Locate the cell with the specified text and output its (X, Y) center coordinate. 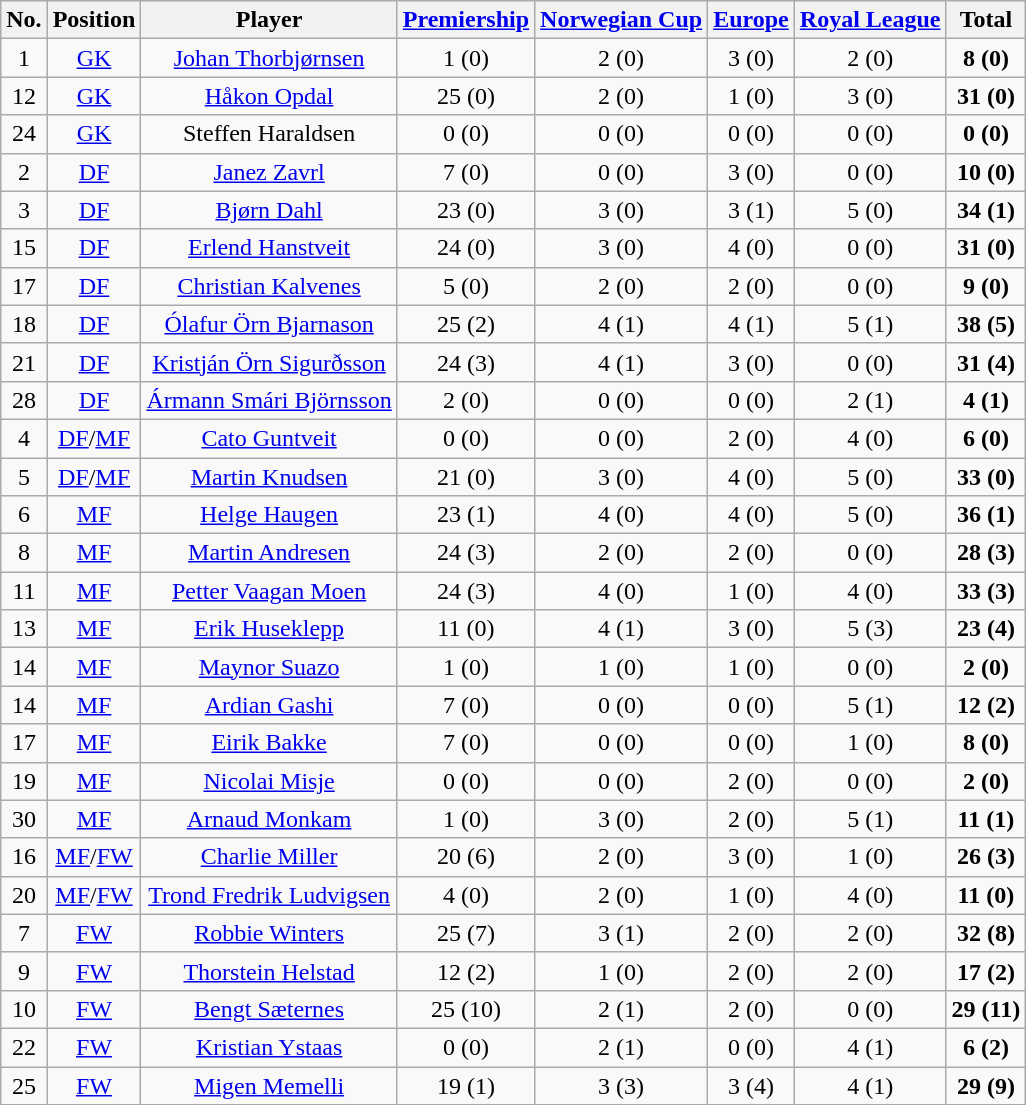
Ármann Smári Björnsson (269, 400)
16 (24, 857)
12 (24, 96)
6 (2) (986, 1047)
Bengt Sæternes (269, 1009)
5 (3) (870, 629)
25 (2) (466, 324)
19 (24, 781)
Maynor Suazo (269, 667)
Håkon Opdal (269, 96)
25 (24, 1085)
Cato Guntveit (269, 438)
Norwegian Cup (622, 20)
23 (4) (986, 629)
Royal League (870, 20)
Erik Huseklepp (269, 629)
17 (2) (986, 971)
21 (24, 362)
8 (24, 553)
20 (6) (466, 857)
Janez Zavrl (269, 172)
Robbie Winters (269, 933)
Ólafur Örn Bjarnason (269, 324)
36 (1) (986, 515)
10 (24, 1009)
5 (24, 477)
Kristian Ystaas (269, 1047)
6 (0) (986, 438)
28 (24, 400)
2 (24, 172)
Erlend Hanstveit (269, 248)
1 (24, 58)
3 (3) (622, 1085)
Christian Kalvenes (269, 286)
29 (11) (986, 1009)
32 (8) (986, 933)
25 (0) (466, 96)
Martin Knudsen (269, 477)
Nicolai Misje (269, 781)
30 (24, 819)
22 (24, 1047)
9 (24, 971)
21 (0) (466, 477)
11 (1) (986, 819)
19 (1) (466, 1085)
34 (1) (986, 210)
24 (24, 134)
Helge Haugen (269, 515)
Arnaud Monkam (269, 819)
No. (24, 20)
3 (4) (752, 1085)
Bjørn Dahl (269, 210)
Migen Memelli (269, 1085)
Martin Andresen (269, 553)
Johan Thorbjørnsen (269, 58)
9 (0) (986, 286)
Trond Fredrik Ludvigsen (269, 895)
33 (3) (986, 591)
Kristján Örn Sigurðsson (269, 362)
24 (0) (466, 248)
Charlie Miller (269, 857)
31 (4) (986, 362)
29 (9) (986, 1085)
23 (1) (466, 515)
Position (94, 20)
20 (24, 895)
4 (24, 438)
Player (269, 20)
23 (0) (466, 210)
18 (24, 324)
38 (5) (986, 324)
Petter Vaagan Moen (269, 591)
26 (3) (986, 857)
28 (3) (986, 553)
Steffen Haraldsen (269, 134)
13 (24, 629)
Thorstein Helstad (269, 971)
Premiership (466, 20)
25 (10) (466, 1009)
11 (24, 591)
Europe (752, 20)
3 (24, 210)
10 (0) (986, 172)
7 (24, 933)
15 (24, 248)
Eirik Bakke (269, 743)
6 (24, 515)
25 (7) (466, 933)
Ardian Gashi (269, 705)
33 (0) (986, 477)
Total (986, 20)
